Determine the (x, y) coordinate at the center of the cell enclosing the given text.  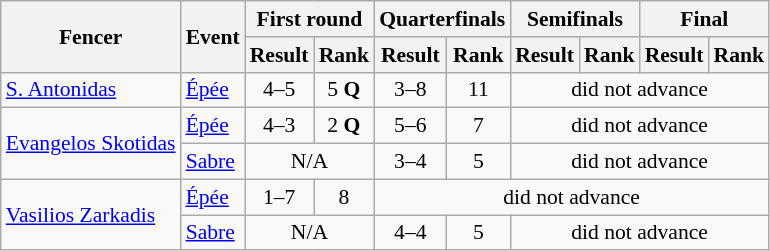
4–3 (280, 126)
5–6 (410, 126)
11 (479, 90)
Fencer (91, 36)
7 (479, 126)
First round (310, 19)
2 Q (344, 126)
5 Q (344, 90)
3–8 (410, 90)
Event (213, 36)
Quarterfinals (442, 19)
Semifinals (574, 19)
Final (704, 19)
4–4 (410, 233)
S. Antonidas (91, 90)
4–5 (280, 90)
Evangelos Skotidas (91, 144)
8 (344, 197)
Vasilios Zarkadis (91, 214)
3–4 (410, 162)
1–7 (280, 197)
